For the text-containing cell, return its midpoint in (X, Y) coordinate format. 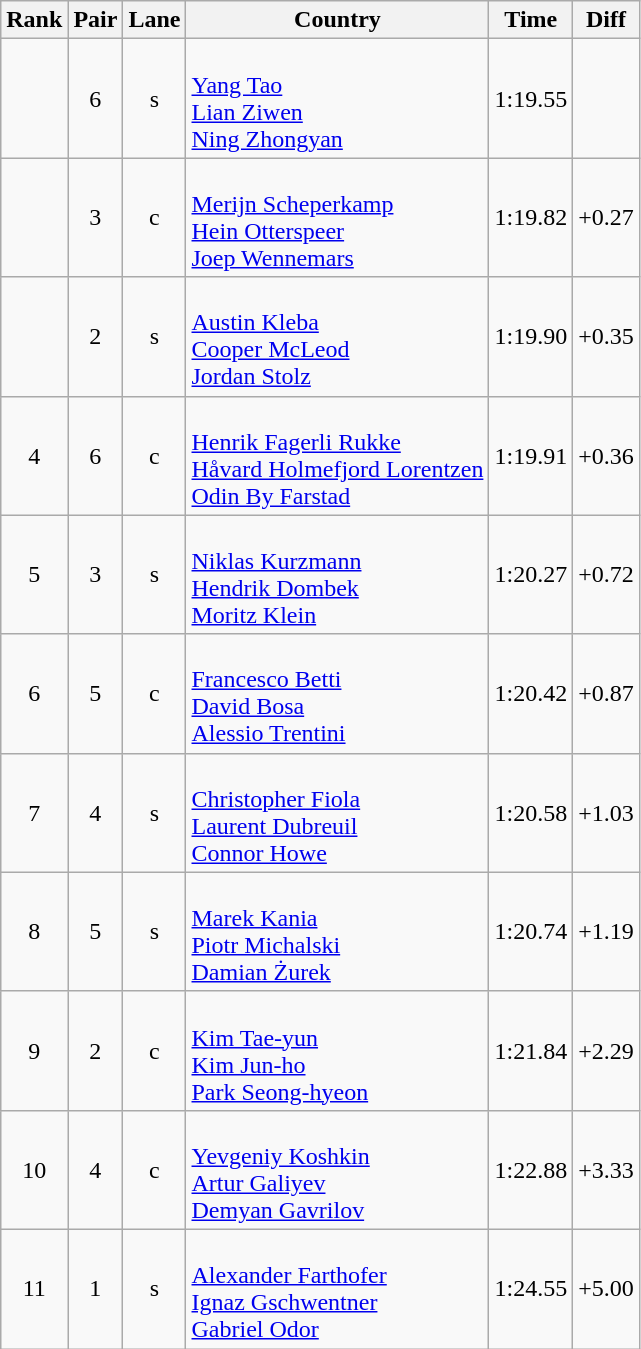
+3.33 (606, 1170)
1:19.82 (531, 218)
+2.29 (606, 1050)
Henrik Fagerli RukkeHåvard Holmefjord LorentzenOdin By Farstad (338, 456)
Merijn ScheperkampHein OtterspeerJoep Wennemars (338, 218)
+0.72 (606, 574)
Christopher FiolaLaurent DubreuilConnor Howe (338, 812)
11 (34, 1288)
1:19.90 (531, 336)
Country (338, 20)
+0.35 (606, 336)
Francesco BettiDavid BosaAlessio Trentini (338, 694)
9 (34, 1050)
Alexander FarthoferIgnaz GschwentnerGabriel Odor (338, 1288)
+5.00 (606, 1288)
1:24.55 (531, 1288)
Yevgeniy KoshkinArtur GaliyevDemyan Gavrilov (338, 1170)
7 (34, 812)
1:20.58 (531, 812)
+0.27 (606, 218)
+0.87 (606, 694)
10 (34, 1170)
1:21.84 (531, 1050)
Rank (34, 20)
+0.36 (606, 456)
1:20.74 (531, 932)
1:19.91 (531, 456)
1:22.88 (531, 1170)
Kim Tae-yunKim Jun-hoPark Seong-hyeon (338, 1050)
+1.19 (606, 932)
1:20.42 (531, 694)
1 (96, 1288)
Austin KlebaCooper McLeodJordan Stolz (338, 336)
Time (531, 20)
1:19.55 (531, 98)
Lane (154, 20)
Yang TaoLian ZiwenNing Zhongyan (338, 98)
Marek KaniaPiotr MichalskiDamian Żurek (338, 932)
8 (34, 932)
Diff (606, 20)
1:20.27 (531, 574)
Pair (96, 20)
+1.03 (606, 812)
Niklas KurzmannHendrik DombekMoritz Klein (338, 574)
